Determine the (x, y) coordinate at the center of the cell enclosing the given text.  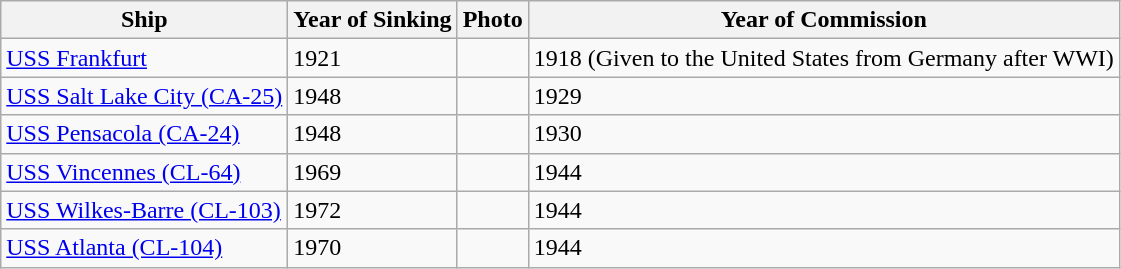
Photo (492, 20)
1970 (372, 248)
1969 (372, 172)
USS Pensacola (CA-24) (144, 134)
Year of Sinking (372, 20)
USS Salt Lake City (CA-25) (144, 96)
USS Vincennes (CL-64) (144, 172)
1921 (372, 58)
1930 (824, 134)
Year of Commission (824, 20)
USS Atlanta (CL-104) (144, 248)
1972 (372, 210)
1929 (824, 96)
USS Wilkes-Barre (CL-103) (144, 210)
USS Frankfurt (144, 58)
1918 (Given to the United States from Germany after WWI) (824, 58)
Ship (144, 20)
